Output the [X, Y] coordinate of the center of the cell containing the given text.  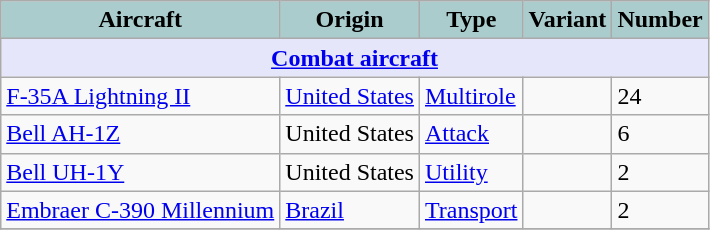
F-35A Lightning II [140, 96]
24 [660, 96]
Embraer C-390 Millennium [140, 210]
6 [660, 134]
Combat aircraft [355, 58]
Bell UH-1Y [140, 172]
Variant [568, 20]
Brazil [350, 210]
Number [660, 20]
Aircraft [140, 20]
Type [471, 20]
Utility [471, 172]
Attack [471, 134]
Origin [350, 20]
Bell AH-1Z [140, 134]
Transport [471, 210]
Multirole [471, 96]
